Search for the cell housing the specified text and yield its (x, y) center coordinate. 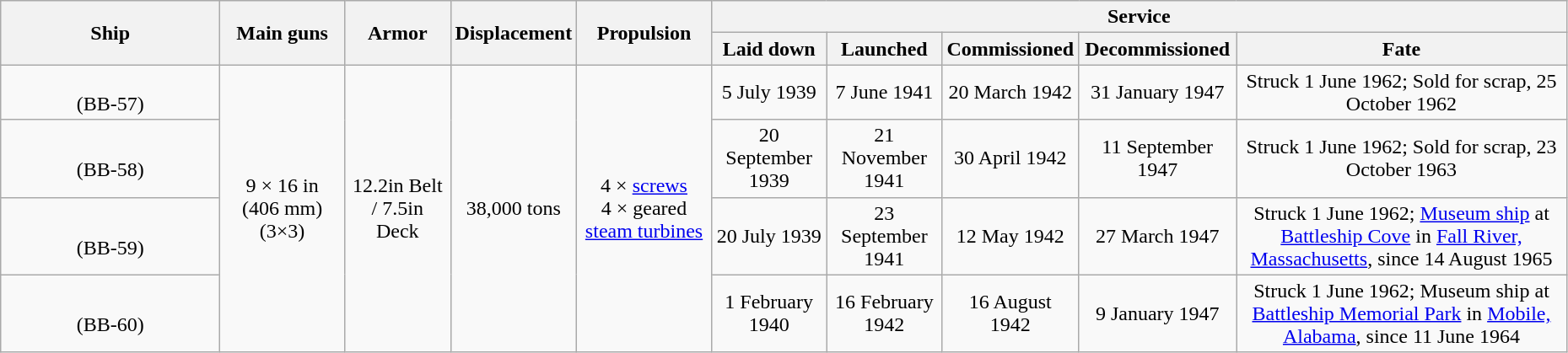
Main guns (283, 33)
23 September 1941 (884, 236)
27 March 1947 (1157, 236)
20 September 1939 (769, 158)
Struck 1 June 1962; Museum ship at Battleship Memorial Park in Mobile, Alabama, since 11 June 1964 (1402, 313)
Struck 1 June 1962; Sold for scrap, 25 October 1962 (1402, 93)
Service (1139, 17)
Laid down (769, 49)
20 July 1939 (769, 236)
12.2in Belt / 7.5in Deck (398, 209)
(BB-59) (110, 236)
Displacement (514, 33)
9 January 1947 (1157, 313)
Fate (1402, 49)
21 November 1941 (884, 158)
38,000 tons (514, 209)
Struck 1 June 1962; Museum ship at Battleship Cove in Fall River, Massachusetts, since 14 August 1965 (1402, 236)
4 × screws4 × geared steam turbines (644, 209)
11 September 1947 (1157, 158)
Launched (884, 49)
(BB-60) (110, 313)
Decommissioned (1157, 49)
9 × 16 in (406 mm) (3×3) (283, 209)
12 May 1942 (1010, 236)
31 January 1947 (1157, 93)
Armor (398, 33)
16 February 1942 (884, 313)
(BB-57) (110, 93)
Commissioned (1010, 49)
Propulsion (644, 33)
16 August 1942 (1010, 313)
1 February 1940 (769, 313)
7 June 1941 (884, 93)
Ship (110, 33)
20 March 1942 (1010, 93)
Struck 1 June 1962; Sold for scrap, 23 October 1963 (1402, 158)
5 July 1939 (769, 93)
30 April 1942 (1010, 158)
(BB-58) (110, 158)
